Return the (x, y) coordinate for the center point of the cell that contains the specified text.  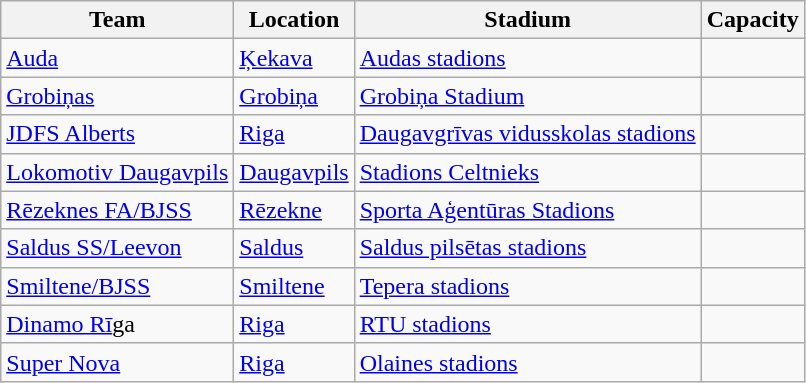
Grobiņa (294, 96)
Team (118, 20)
Saldus SS/Leevon (118, 248)
Saldus (294, 248)
Rēzeknes FA/BJSS (118, 210)
Audas stadions (528, 58)
Sporta Aģentūras Stadions (528, 210)
Location (294, 20)
Stadium (528, 20)
Smiltene (294, 286)
Lokomotiv Daugavpils (118, 172)
Tepera stadions (528, 286)
Grobiņa Stadium (528, 96)
Super Nova (118, 362)
Saldus pilsētas stadions (528, 248)
Daugavpils (294, 172)
Daugavgrīvas vidusskolas stadions (528, 134)
Dinamo Rīga (118, 324)
Olaines stadions (528, 362)
Stadions Celtnieks (528, 172)
Auda (118, 58)
Smiltene/BJSS (118, 286)
RTU stadions (528, 324)
Grobiņas (118, 96)
Capacity (752, 20)
Ķekava (294, 58)
JDFS Alberts (118, 134)
Rēzekne (294, 210)
